From the cell containing the given text, extract its center point as (X, Y) coordinate. 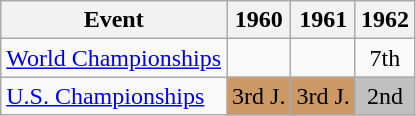
1962 (384, 20)
7th (384, 58)
World Championships (114, 58)
1961 (323, 20)
Event (114, 20)
2nd (384, 96)
1960 (259, 20)
U.S. Championships (114, 96)
